Find where the given text appears and provide that cell's center as (x, y) coordinate. 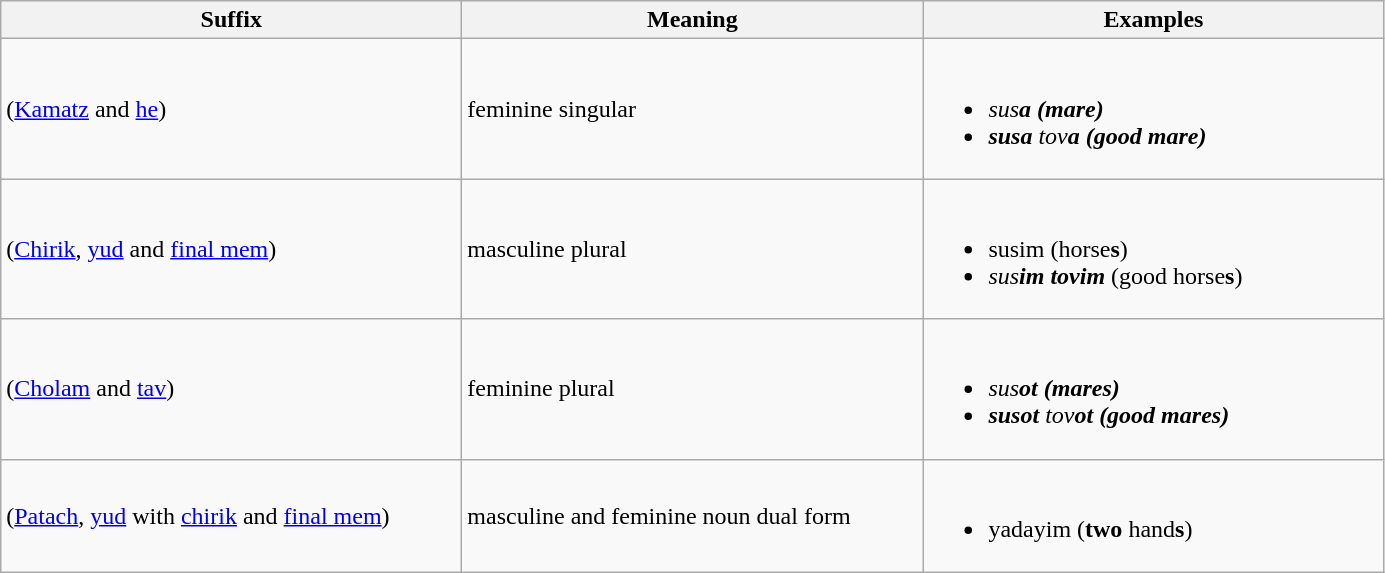
Suffix (232, 20)
(Chirik, yud and final mem) (232, 249)
feminine plural (692, 389)
(Cholam and tav) (232, 389)
masculine and feminine noun dual form (692, 516)
masculine plural (692, 249)
susot (mares) susot tovot (good mares) (1154, 389)
Meaning (692, 20)
Examples (1154, 20)
(Kamatz and he) (232, 109)
(Patach, yud with chirik and final mem) (232, 516)
susa (mare) susa tova (good mare) (1154, 109)
yadayim (two hands) (1154, 516)
feminine singular (692, 109)
susim (horses) susim tovim (good horses) (1154, 249)
